Return the (x, y) coordinate for the center point of the cell that contains the specified text.  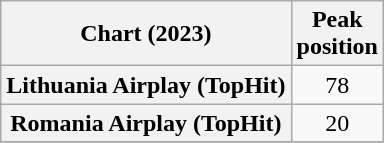
78 (337, 85)
Peakposition (337, 34)
Lithuania Airplay (TopHit) (146, 85)
20 (337, 123)
Romania Airplay (TopHit) (146, 123)
Chart (2023) (146, 34)
